Output the [X, Y] coordinate of the center of the cell containing the given text.  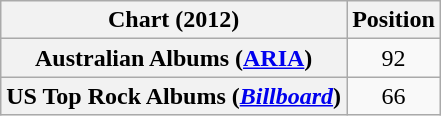
US Top Rock Albums (Billboard) [174, 96]
Position [394, 20]
Australian Albums (ARIA) [174, 58]
Chart (2012) [174, 20]
92 [394, 58]
66 [394, 96]
